For the text-containing cell, return its midpoint in [x, y] coordinate format. 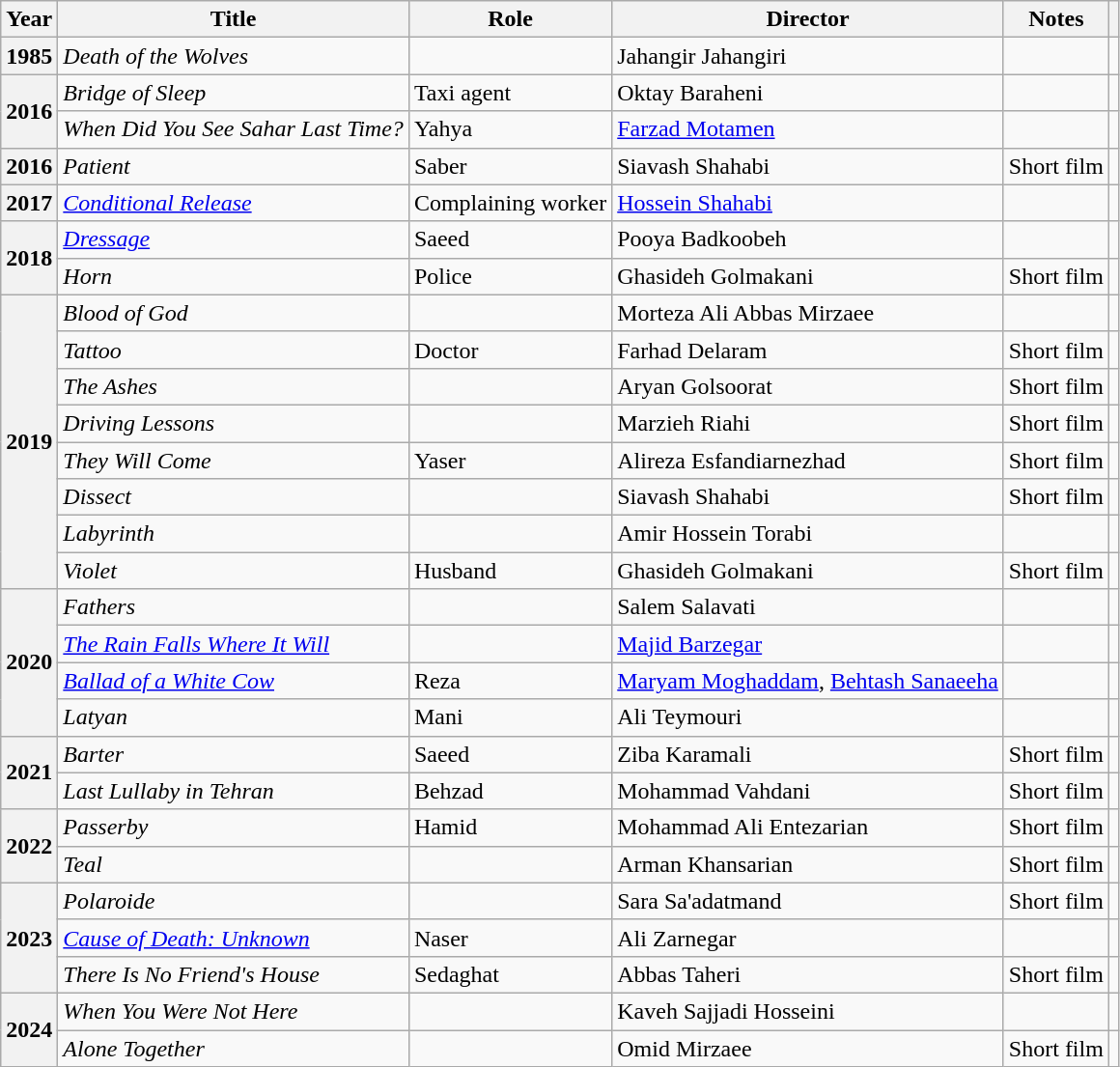
2022 [29, 846]
Dissect [234, 497]
2024 [29, 1029]
2018 [29, 258]
Director [808, 19]
Year [29, 19]
Naser [510, 938]
Doctor [510, 350]
Farzad Motamen [808, 129]
2023 [29, 938]
Oktay Baraheni [808, 93]
2020 [29, 662]
Fathers [234, 607]
Cause of Death: Unknown [234, 938]
Mohammad Ali Entezarian [808, 828]
Tattoo [234, 350]
1985 [29, 56]
Yaser [510, 461]
There Is No Friend's House [234, 974]
Arman Khansarian [808, 864]
When You Were Not Here [234, 1011]
Amir Hossein Torabi [808, 534]
Dressage [234, 239]
Saber [510, 166]
Hamid [510, 828]
The Rain Falls Where It Will [234, 644]
Maryam Moghaddam, Behtash Sanaeeha [808, 681]
2017 [29, 203]
Abbas Taheri [808, 974]
Jahangir Jahangiri [808, 56]
Salem Salavati [808, 607]
The Ashes [234, 386]
Conditional Release [234, 203]
Reza [510, 681]
Mani [510, 717]
Majid Barzegar [808, 644]
Sara Sa'adatmand [808, 901]
Ballad of a White Cow [234, 681]
Polaroide [234, 901]
Alireza Esfandiarnezhad [808, 461]
Morteza Ali Abbas Mirzaee [808, 313]
Alone Together [234, 1048]
Patient [234, 166]
Police [510, 276]
Husband [510, 571]
Hossein Shahabi [808, 203]
Mohammad Vahdani [808, 791]
Teal [234, 864]
Farhad Delaram [808, 350]
Blood of God [234, 313]
Sedaghat [510, 974]
Passerby [234, 828]
Marzieh Riahi [808, 423]
Ali Teymouri [808, 717]
Barter [234, 754]
2019 [29, 441]
Behzad [510, 791]
Bridge of Sleep [234, 93]
Latyan [234, 717]
Aryan Golsoorat [808, 386]
Ziba Karamali [808, 754]
Driving Lessons [234, 423]
Violet [234, 571]
Kaveh Sajjadi Hosseini [808, 1011]
Role [510, 19]
2021 [29, 772]
Pooya Badkoobeh [808, 239]
Title [234, 19]
When Did You See Sahar Last Time? [234, 129]
Death of the Wolves [234, 56]
Taxi agent [510, 93]
Omid Mirzaee [808, 1048]
Complaining worker [510, 203]
Last Lullaby in Tehran [234, 791]
Labyrinth [234, 534]
Yahya [510, 129]
They Will Come [234, 461]
Horn [234, 276]
Notes [1056, 19]
Ali Zarnegar [808, 938]
